Capture the cell that displays the provided text and extract its (x, y) central coordinate. 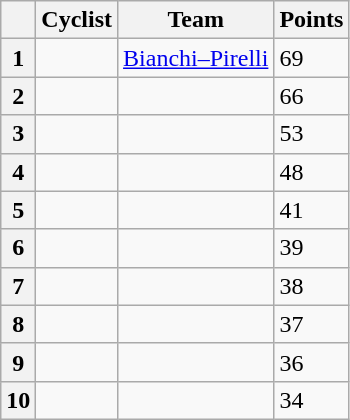
38 (312, 286)
5 (18, 210)
37 (312, 324)
41 (312, 210)
9 (18, 362)
2 (18, 96)
6 (18, 248)
36 (312, 362)
Bianchi–Pirelli (196, 58)
Points (312, 20)
Team (196, 20)
39 (312, 248)
Cyclist (77, 20)
34 (312, 400)
69 (312, 58)
7 (18, 286)
8 (18, 324)
3 (18, 134)
1 (18, 58)
4 (18, 172)
10 (18, 400)
66 (312, 96)
53 (312, 134)
48 (312, 172)
